Determine the [X, Y] coordinate at the center of the cell enclosing the given text.  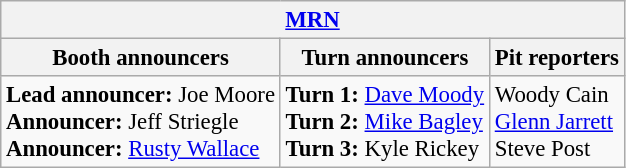
Booth announcers [141, 58]
Pit reporters [556, 58]
Turn announcers [384, 58]
Lead announcer: Joe MooreAnnouncer: Jeff StriegleAnnouncer: Rusty Wallace [141, 122]
Turn 1: Dave MoodyTurn 2: Mike BagleyTurn 3: Kyle Rickey [384, 122]
Woody CainGlenn JarrettSteve Post [556, 122]
MRN [312, 20]
